Scan for the cell matching the given text and deliver its [X, Y] coordinate at center. 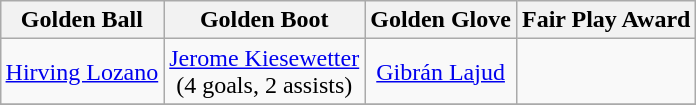
Fair Play Award [606, 20]
Golden Boot [264, 20]
Gibrán Lajud [441, 72]
Golden Glove [441, 20]
Golden Ball [82, 20]
Jerome Kiesewetter (4 goals, 2 assists) [264, 72]
Hirving Lozano [82, 72]
